Pinpoint the cell where the given text exists, returning its [x, y] midpoint coordinate. 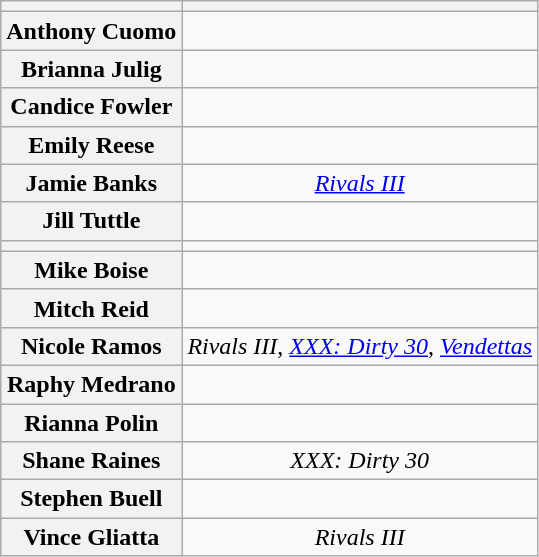
Raphy Medrano [92, 384]
Vince Gliatta [92, 537]
Anthony Cuomo [92, 31]
Candice Fowler [92, 107]
Jill Tuttle [92, 221]
Emily Reese [92, 145]
Shane Raines [92, 461]
Rianna Polin [92, 423]
Mitch Reid [92, 308]
XXX: Dirty 30 [360, 461]
Nicole Ramos [92, 346]
Jamie Banks [92, 183]
Rivals III, XXX: Dirty 30, Vendettas [360, 346]
Brianna Julig [92, 69]
Mike Boise [92, 270]
Stephen Buell [92, 499]
